Locate the cell with the specified text and output its (X, Y) center coordinate. 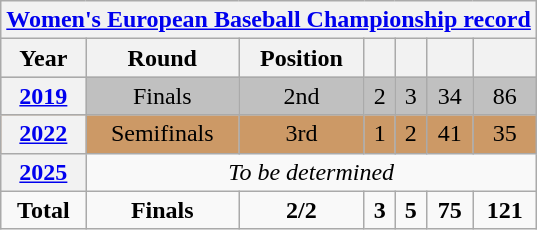
86 (504, 96)
2025 (44, 172)
41 (450, 134)
Position (302, 58)
2019 (44, 96)
Year (44, 58)
35 (504, 134)
Total (44, 210)
75 (450, 210)
1 (380, 134)
2nd (302, 96)
34 (450, 96)
Women's European Baseball Championship record (269, 20)
121 (504, 210)
2022 (44, 134)
5 (410, 210)
To be determined (311, 172)
2/2 (302, 210)
Semifinals (162, 134)
3rd (302, 134)
Round (162, 58)
